Extract the [X, Y] coordinate from the center of the cell holding the provided text.  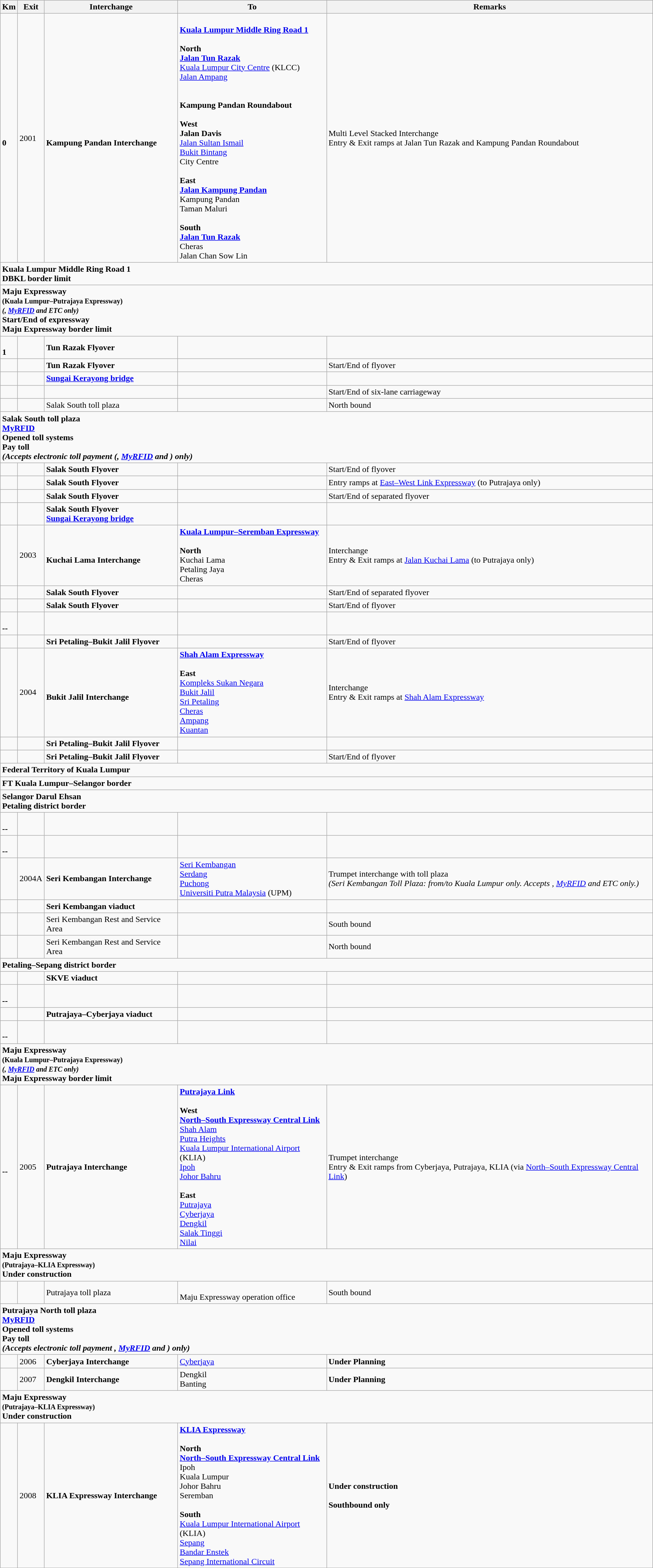
Start/End of six-lane carriageway [490, 392]
Cyberjaya Interchange [111, 1361]
Trumpet interchange with toll plaza(Seri Kembangan Toll Plaza: from/to Kuala Lumpur only. Accepts , MyRFID and ETC only.) [490, 878]
Kampung Pandan Interchange [111, 138]
2008 [31, 1495]
Salak South FlyoverSungai Kerayong bridge [111, 514]
2007 [31, 1379]
Exit [31, 7]
Seri Kembangan viaduct [111, 906]
InterchangeEntry & Exit ramps at Shah Alam Expressway [490, 692]
Selangor Darul EhsanPetaling district border [326, 801]
Dengkil Interchange [111, 1379]
Dengkil Banting [252, 1379]
Seri Kembangan Interchange [111, 878]
Putrajaya North toll plaza MyRFID Opened toll systemsPay toll(Accepts electronic toll payment , MyRFID and ) only) [326, 1329]
Kuala Lumpur Middle Ring Road 1DBKL border limit [326, 273]
Salak South toll plaza MyRFID Opened toll systemsPay toll(Accepts electronic toll payment (, MyRFID and ) only) [326, 437]
FT Kuala Lumpur–Selangor border [326, 783]
Shah Alam ExpresswayEastKompleks Sukan NegaraBukit JalilSri Petaling Cheras Ampang Kuantan [252, 692]
Maju Expressway operation office [252, 1292]
InterchangeEntry & Exit ramps at Jalan Kuchai Lama (to Putrajaya only) [490, 555]
2005 [31, 1167]
Federal Territory of Kuala Lumpur [326, 770]
Seri Kembangan Serdang PuchongUniversiti Putra Malaysia (UPM) [252, 878]
Under constructionSouthbound only [490, 1495]
Maju Expressway(Kuala Lumpur–Putrajaya Expressway)(, MyRFID and ETC only)Maju Expressway border limit [326, 1064]
Km [9, 7]
Kuchai Lama Interchange [111, 555]
2003 [31, 555]
2001 [31, 138]
Salak South toll plaza [111, 405]
KLIA Expressway Interchange [111, 1495]
Maju Expressway(Kuala Lumpur–Putrajaya Expressway)(, MyRFID and ETC only)Start/End of expresswayMaju Expressway border limit [326, 310]
Bukit Jalil Interchange [111, 692]
Putrajaya–Cyberjaya viaduct [111, 1014]
2004A [31, 878]
Putrajaya Interchange [111, 1167]
Petaling–Sepang district border [326, 965]
Interchange [111, 7]
Putrajaya toll plaza [111, 1292]
Multi Level Stacked InterchangeEntry & Exit ramps at Jalan Tun Razak and Kampung Pandan Roundabout [490, 138]
0 [9, 138]
Trumpet interchangeEntry & Exit ramps from Cyberjaya, Putrajaya, KLIA (via North–South Expressway Central Link) [490, 1167]
To [252, 7]
Remarks [490, 7]
2004 [31, 692]
SKVE viaduct [111, 978]
1 [9, 347]
Kuala Lumpur–Seremban ExpresswayNorth Kuchai Lama Petaling Jaya Cheras [252, 555]
Sungai Kerayong bridge [111, 378]
Cyberjaya [252, 1361]
Entry ramps at East–West Link Expressway (to Putrajaya only) [490, 482]
2006 [31, 1361]
